Return [x, y] of the center of cell containing provided text 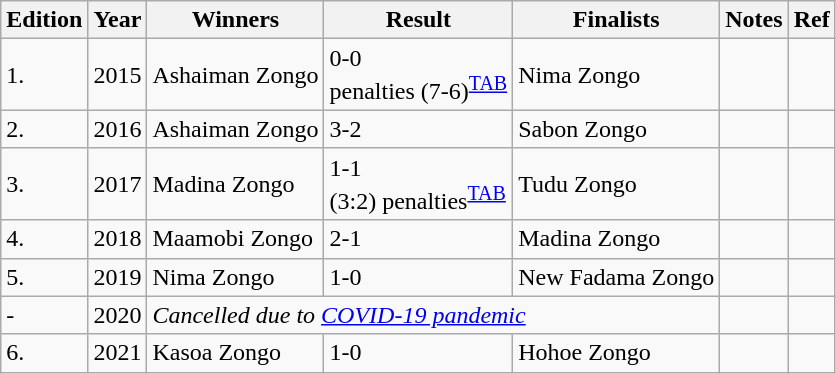
Edition [44, 20]
Notes [754, 20]
Ref [812, 20]
Cancelled due to COVID-19 pandemic [434, 315]
- [44, 315]
2021 [118, 353]
2015 [118, 75]
6. [44, 353]
2019 [118, 277]
Winners [236, 20]
2. [44, 129]
Kasoa Zongo [236, 353]
Finalists [616, 20]
New Fadama Zongo [616, 277]
2020 [118, 315]
Hohoe Zongo [616, 353]
Result [418, 20]
Maamobi Zongo [236, 239]
Year [118, 20]
1. [44, 75]
1-1(3:2) penaltiesTAB [418, 184]
5. [44, 277]
3. [44, 184]
2017 [118, 184]
0-0penalties (7-6)TAB [418, 75]
Sabon Zongo [616, 129]
2016 [118, 129]
4. [44, 239]
Tudu Zongo [616, 184]
2-1 [418, 239]
2018 [118, 239]
3-2 [418, 129]
